Locate the cell with the specified text and output its [X, Y] center coordinate. 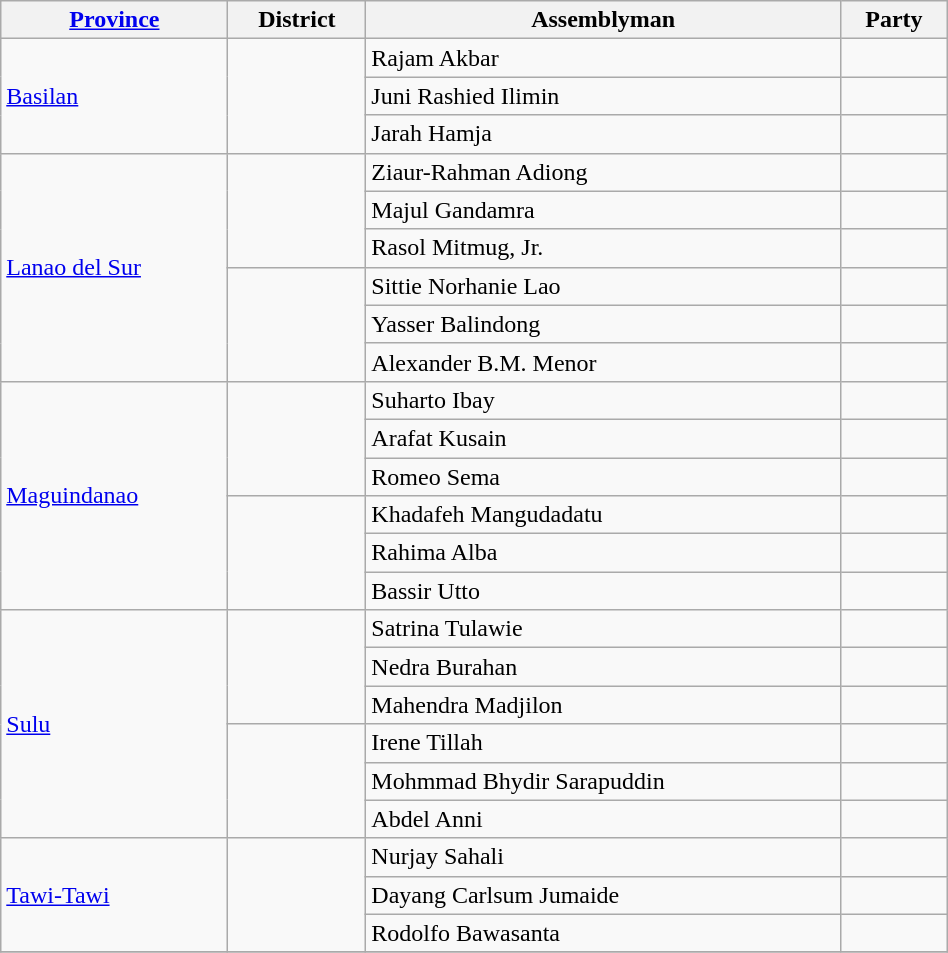
Lanao del Sur [114, 267]
Nurjay Sahali [604, 857]
Majul Gandamra [604, 210]
Sulu [114, 724]
Rodolfo Bawasanta [604, 933]
Assemblyman [604, 20]
Maguindanao [114, 495]
Jarah Hamja [604, 134]
Bassir Utto [604, 591]
Basilan [114, 96]
Satrina Tulawie [604, 629]
Rasol Mitmug, Jr. [604, 248]
Rajam Akbar [604, 58]
Suharto Ibay [604, 400]
Khadafeh Mangudadatu [604, 515]
Yasser Balindong [604, 324]
District [297, 20]
Irene Tillah [604, 743]
Ziaur-Rahman Adiong [604, 172]
Abdel Anni [604, 819]
Alexander B.M. Menor [604, 362]
Rahima Alba [604, 553]
Romeo Sema [604, 477]
Nedra Burahan [604, 667]
Mohmmad Bhydir Sarapuddin [604, 781]
Dayang Carlsum Jumaide [604, 895]
Arafat Kusain [604, 438]
Juni Rashied Ilimin [604, 96]
Sittie Norhanie Lao [604, 286]
Tawi-Tawi [114, 895]
Province [114, 20]
Mahendra Madjilon [604, 705]
Party [894, 20]
